Search for the cell housing the specified text and yield its [X, Y] center coordinate. 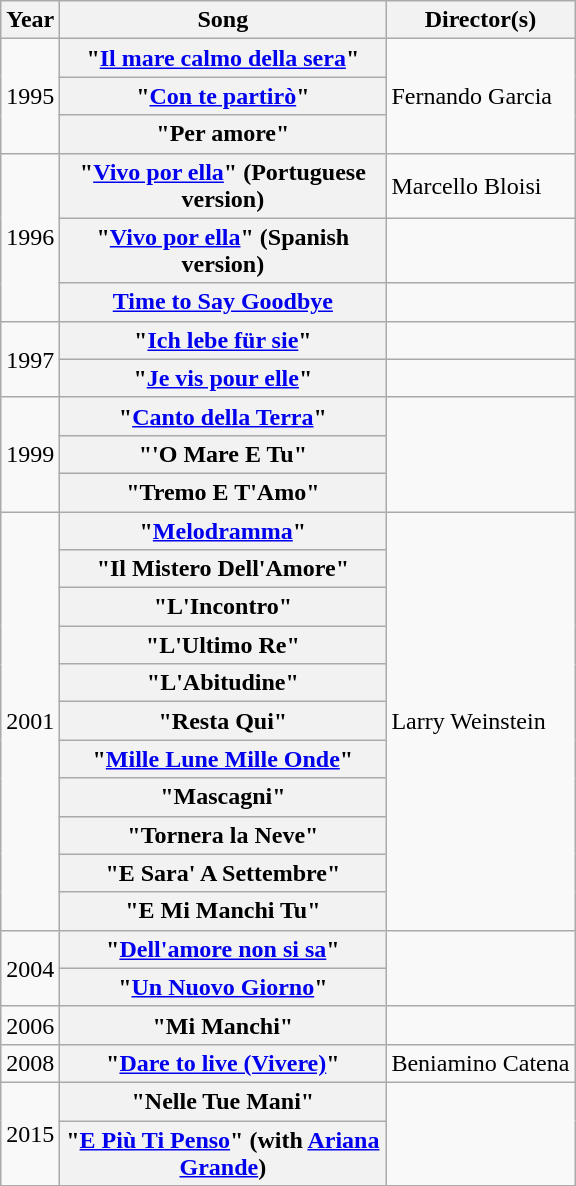
Beniamino Catena [480, 1063]
"Il mare calmo della sera" [223, 58]
2008 [30, 1063]
"Tremo E T'Amo" [223, 492]
2001 [30, 722]
"Mi Manchi" [223, 1025]
1997 [30, 359]
Fernando Garcia [480, 96]
Time to Say Goodbye [223, 302]
Larry Weinstein [480, 722]
2015 [30, 1134]
"Dell'amore non si sa" [223, 949]
"L'Ultimo Re" [223, 645]
2006 [30, 1025]
"Il Mistero Dell'Amore" [223, 569]
"Mascagni" [223, 797]
"E Mi Manchi Tu" [223, 911]
"E Sara' A Settembre" [223, 873]
"Je vis pour elle" [223, 378]
"Dare to live (Vivere)" [223, 1063]
1999 [30, 454]
Year [30, 20]
2004 [30, 968]
Song [223, 20]
"Ich lebe für sie" [223, 340]
"L'Abitudine" [223, 683]
"Nelle Tue Mani" [223, 1101]
"'O Mare E Tu" [223, 454]
Director(s) [480, 20]
"Con te partirò" [223, 96]
"Per amore" [223, 134]
1995 [30, 96]
"Resta Qui" [223, 721]
"Mille Lune Mille Onde" [223, 759]
"Vivo por ella" (Spanish version) [223, 250]
"Tornera la Neve" [223, 835]
"Melodramma" [223, 531]
Marcello Bloisi [480, 186]
"Canto della Terra" [223, 416]
1996 [30, 237]
"Un Nuovo Giorno" [223, 987]
"E Più Ti Penso" (with Ariana Grande) [223, 1152]
"L'Incontro" [223, 607]
"Vivo por ella" (Portuguese version) [223, 186]
